Extract the (X, Y) coordinate from the center of the cell holding the provided text.  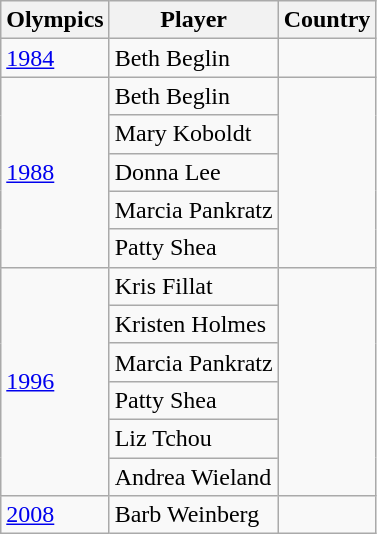
Liz Tchou (194, 438)
Player (194, 20)
1996 (55, 381)
Donna Lee (194, 172)
Olympics (55, 20)
Kristen Holmes (194, 324)
2008 (55, 515)
Country (327, 20)
Kris Fillat (194, 286)
Andrea Wieland (194, 477)
Barb Weinberg (194, 515)
1988 (55, 172)
1984 (55, 58)
Mary Koboldt (194, 134)
